Determine the (x, y) coordinate at the center of the cell enclosing the given text.  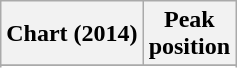
Chart (2014) (72, 34)
Peakposition (189, 34)
